Output the [x, y] coordinate of the center of the cell containing the given text.  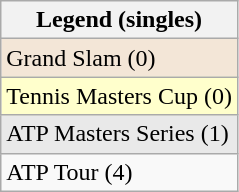
ATP Tour (4) [120, 172]
Legend (singles) [120, 20]
ATP Masters Series (1) [120, 134]
Tennis Masters Cup (0) [120, 96]
Grand Slam (0) [120, 58]
